Capture the cell that displays the provided text and extract its [x, y] central coordinate. 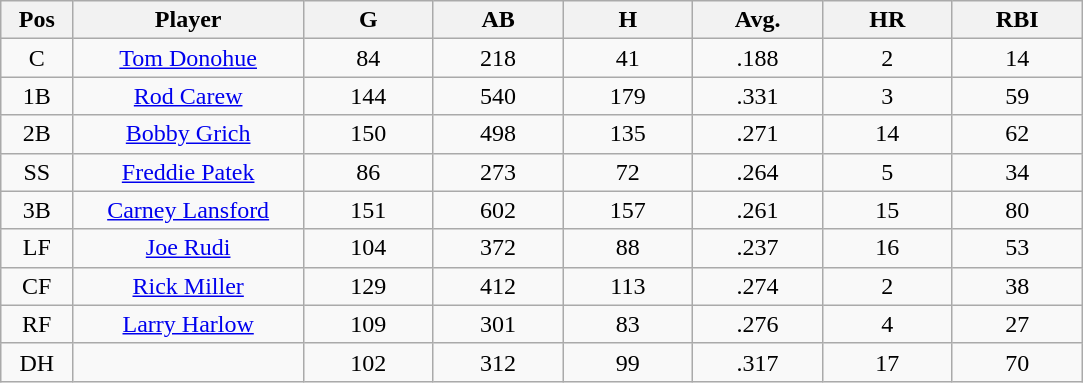
109 [368, 324]
102 [368, 362]
Avg. [758, 20]
151 [368, 210]
HR [887, 20]
113 [628, 286]
Tom Donohue [188, 58]
17 [887, 362]
1B [37, 96]
.331 [758, 96]
5 [887, 172]
16 [887, 248]
144 [368, 96]
80 [1017, 210]
150 [368, 134]
135 [628, 134]
53 [1017, 248]
179 [628, 96]
104 [368, 248]
301 [498, 324]
540 [498, 96]
.274 [758, 286]
CF [37, 286]
.317 [758, 362]
C [37, 58]
84 [368, 58]
DH [37, 362]
.237 [758, 248]
Freddie Patek [188, 172]
273 [498, 172]
38 [1017, 286]
27 [1017, 324]
.261 [758, 210]
.264 [758, 172]
86 [368, 172]
34 [1017, 172]
AB [498, 20]
G [368, 20]
3 [887, 96]
Joe Rudi [188, 248]
59 [1017, 96]
99 [628, 362]
3B [37, 210]
LF [37, 248]
Carney Lansford [188, 210]
.271 [758, 134]
Rod Carew [188, 96]
.276 [758, 324]
RBI [1017, 20]
4 [887, 324]
62 [1017, 134]
312 [498, 362]
Larry Harlow [188, 324]
Pos [37, 20]
157 [628, 210]
129 [368, 286]
2B [37, 134]
372 [498, 248]
Rick Miller [188, 286]
Player [188, 20]
218 [498, 58]
RF [37, 324]
.188 [758, 58]
Bobby Grich [188, 134]
498 [498, 134]
41 [628, 58]
SS [37, 172]
88 [628, 248]
83 [628, 324]
412 [498, 286]
602 [498, 210]
72 [628, 172]
H [628, 20]
70 [1017, 362]
15 [887, 210]
